Detect which cell encompasses the target text, then output its [x, y] center coordinate. 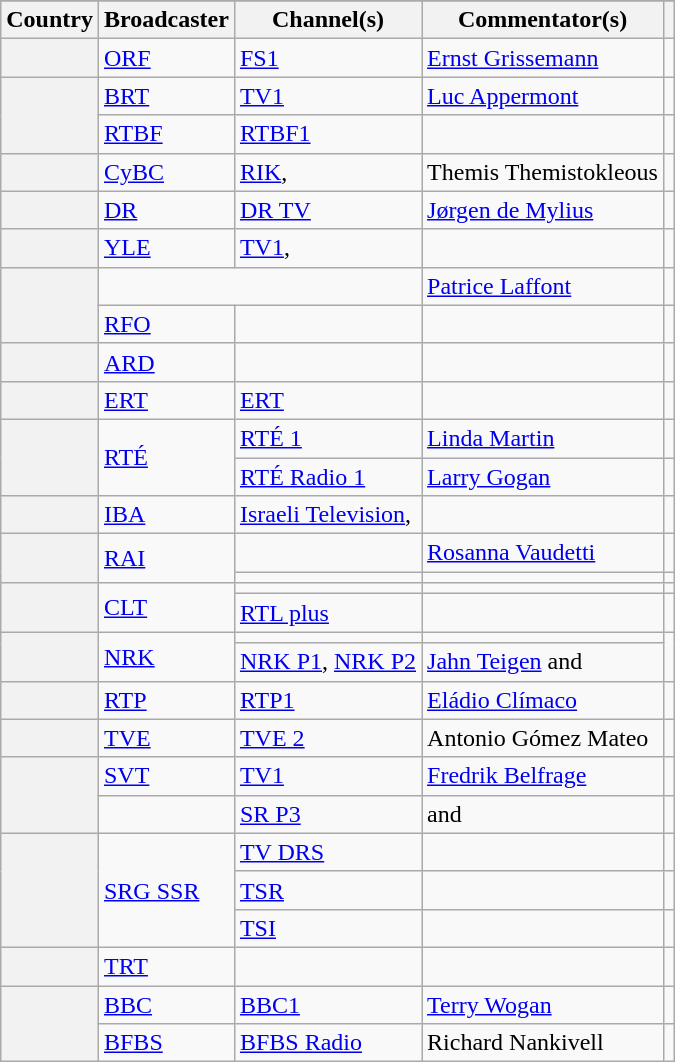
Country [50, 20]
Fredrik Belfrage [543, 776]
SRG SSR [166, 890]
RTÉ 1 [328, 438]
SR P3 [328, 814]
RTÉ Radio 1 [328, 477]
DR TV [328, 210]
RIK, [328, 172]
CyBC [166, 172]
Commentator(s) [543, 20]
Channel(s) [328, 20]
RTÉ [166, 457]
Terry Wogan [543, 1005]
BRT [166, 96]
TSR [328, 890]
Ernst Grissemann [543, 58]
TSI [328, 928]
RTBF1 [328, 134]
NRK P1, NRK P2 [328, 662]
Broadcaster [166, 20]
IBA [166, 515]
TRT [166, 966]
Antonio Gómez Mateo [543, 738]
TVE [166, 738]
Jørgen de Mylius [543, 210]
BFBS Radio [328, 1043]
ORF [166, 58]
Israeli Television, [328, 515]
Larry Gogan [543, 477]
Rosanna Vaudetti [543, 553]
SVT [166, 776]
Eládio Clímaco [543, 700]
RAI [166, 558]
Patrice Laffont [543, 286]
DR [166, 210]
Richard Nankivell [543, 1043]
Luc Appermont [543, 96]
RFO [166, 324]
TVE 2 [328, 738]
Jahn Teigen and [543, 662]
BBC [166, 1005]
YLE [166, 248]
CLT [166, 608]
and [543, 814]
RTP1 [328, 700]
RTL plus [328, 613]
RTP [166, 700]
FS1 [328, 58]
TV1, [328, 248]
Linda Martin [543, 438]
RTBF [166, 134]
ARD [166, 362]
TV DRS [328, 852]
Themis Themistokleous [543, 172]
BBC1 [328, 1005]
BFBS [166, 1043]
NRK [166, 656]
